Locate the cell with the specified text and output its (x, y) center coordinate. 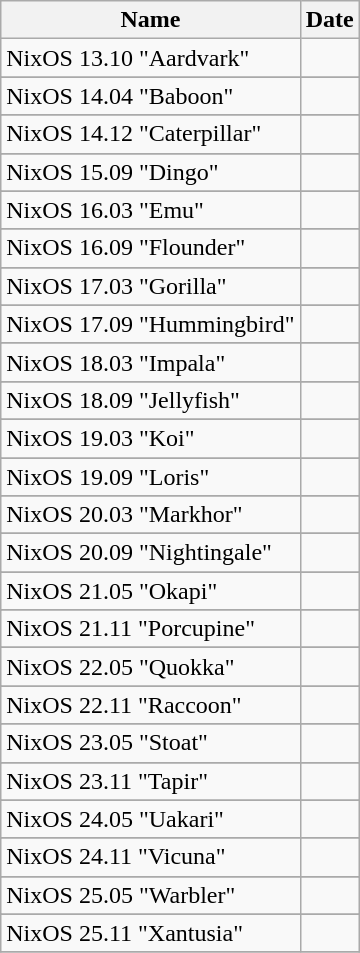
NixOS 19.09 "Loris" (150, 477)
NixOS 23.11 "Tapir" (150, 781)
NixOS 25.05 "Warbler" (150, 895)
NixOS 22.05 "Quokka" (150, 667)
NixOS 16.03 "Emu" (150, 210)
NixOS 24.05 "Uakari" (150, 819)
NixOS 21.11 "Porcupine" (150, 629)
NixOS 14.12 "Caterpillar" (150, 134)
NixOS 19.03 "Koi" (150, 438)
NixOS 17.09 "Hummingbird" (150, 324)
NixOS 13.10 "Aardvark" (150, 58)
Date (330, 20)
NixOS 15.09 "Dingo" (150, 172)
NixOS 20.03 "Markhor" (150, 515)
NixOS 25.11 "Xantusia" (150, 933)
NixOS 16.09 "Flounder" (150, 248)
NixOS 18.09 "Jellyfish" (150, 400)
NixOS 17.03 "Gorilla" (150, 286)
NixOS 22.11 "Raccoon" (150, 705)
NixOS 24.11 "Vicuna" (150, 857)
NixOS 20.09 "Nightingale" (150, 553)
Name (150, 20)
NixOS 21.05 "Okapi" (150, 591)
NixOS 14.04 "Baboon" (150, 96)
NixOS 23.05 "Stoat" (150, 743)
NixOS 18.03 "Impala" (150, 362)
